Return [x, y] of the center of cell containing provided text 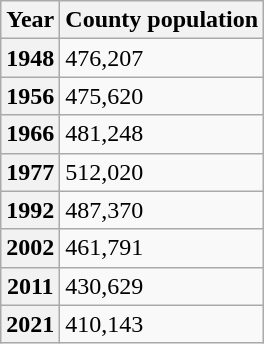
1966 [30, 134]
2011 [30, 286]
1977 [30, 172]
410,143 [162, 324]
County population [162, 20]
512,020 [162, 172]
2021 [30, 324]
461,791 [162, 248]
1948 [30, 58]
1992 [30, 210]
475,620 [162, 96]
2002 [30, 248]
430,629 [162, 286]
476,207 [162, 58]
1956 [30, 96]
481,248 [162, 134]
Year [30, 20]
487,370 [162, 210]
